For the text-containing cell, return its midpoint in [X, Y] coordinate format. 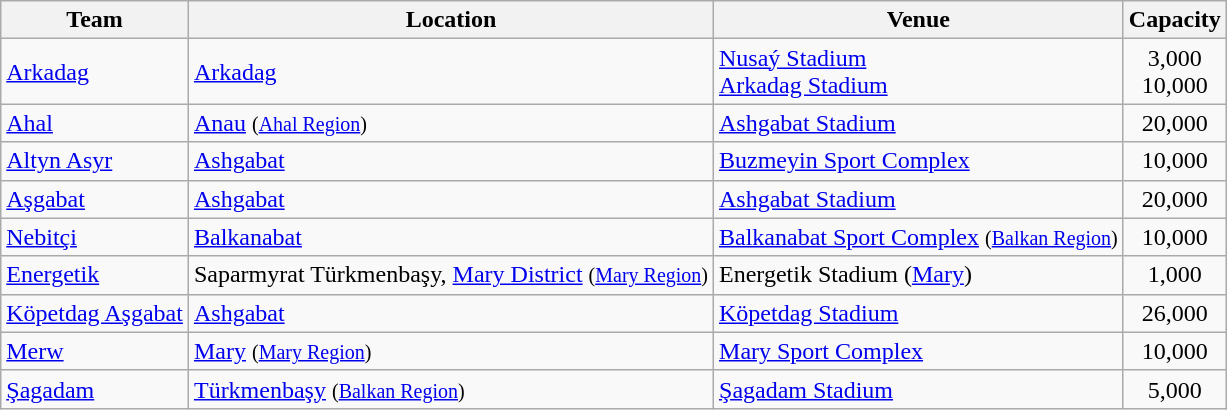
Türkmenbaşy (Balkan Region) [450, 389]
Mary (Mary Region) [450, 351]
Balkanabat [450, 237]
3,000 10,000 [1174, 72]
Şagadam [95, 389]
Anau (Ahal Region) [450, 123]
Energetik Stadium (Mary) [919, 275]
Buzmeyin Sport Complex [919, 161]
Saparmyrat Türkmenbaşy, Mary District (Mary Region) [450, 275]
Ahal [95, 123]
Altyn Asyr [95, 161]
Energetik [95, 275]
Location [450, 20]
Capacity [1174, 20]
5,000 [1174, 389]
Balkanabat Sport Complex (Balkan Region) [919, 237]
26,000 [1174, 313]
1,000 [1174, 275]
Aşgabat [95, 199]
Mary Sport Complex [919, 351]
Merw [95, 351]
Nebitçi [95, 237]
Şagadam Stadium [919, 389]
Team [95, 20]
Venue [919, 20]
Köpetdag Aşgabat [95, 313]
Nusaý Stadium Arkadag Stadium [919, 72]
Köpetdag Stadium [919, 313]
